Return the [X, Y] coordinate for the center point of the cell that contains the specified text.  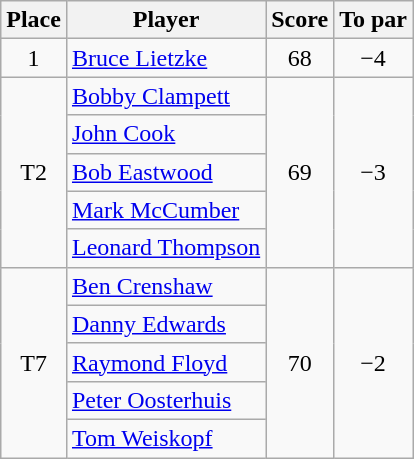
Leonard Thompson [166, 248]
Danny Edwards [166, 324]
Mark McCumber [166, 210]
1 [34, 58]
To par [374, 20]
68 [300, 58]
Peter Oosterhuis [166, 400]
Bob Eastwood [166, 172]
Player [166, 20]
−2 [374, 362]
Bruce Lietzke [166, 58]
John Cook [166, 134]
Tom Weiskopf [166, 438]
T7 [34, 362]
−4 [374, 58]
Ben Crenshaw [166, 286]
Raymond Floyd [166, 362]
70 [300, 362]
−3 [374, 172]
69 [300, 172]
Bobby Clampett [166, 96]
Place [34, 20]
T2 [34, 172]
Score [300, 20]
